Detect which cell encompasses the target text, then output its [X, Y] center coordinate. 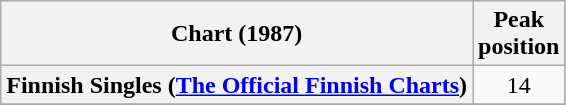
Chart (1987) [237, 34]
Peakposition [519, 34]
Finnish Singles (The Official Finnish Charts) [237, 85]
14 [519, 85]
